Extract the (X, Y) coordinate from the center of the cell holding the provided text.  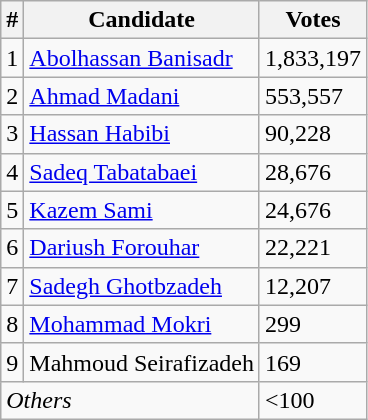
9 (12, 362)
Mohammad Mokri (142, 324)
Votes (312, 20)
Sadeq Tabatabaei (142, 172)
Sadegh Ghotbzadeh (142, 286)
# (12, 20)
169 (312, 362)
Candidate (142, 20)
22,221 (312, 248)
12,207 (312, 286)
299 (312, 324)
5 (12, 210)
1,833,197 (312, 58)
<100 (312, 400)
8 (12, 324)
90,228 (312, 134)
Mahmoud Seirafizadeh (142, 362)
7 (12, 286)
4 (12, 172)
1 (12, 58)
Hassan Habibi (142, 134)
6 (12, 248)
24,676 (312, 210)
553,557 (312, 96)
Ahmad Madani (142, 96)
Others (130, 400)
3 (12, 134)
2 (12, 96)
Abolhassan Banisadr (142, 58)
28,676 (312, 172)
Kazem Sami (142, 210)
Dariush Forouhar (142, 248)
